From the cell containing the given text, extract its center point as [x, y] coordinate. 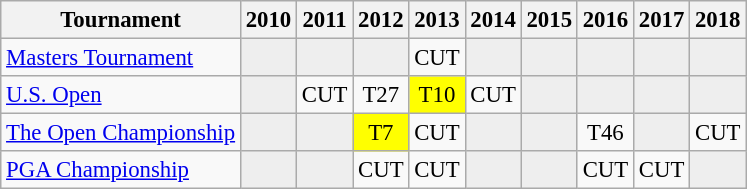
2010 [268, 20]
T7 [381, 133]
Tournament [121, 20]
PGA Championship [121, 170]
T10 [437, 95]
2014 [493, 20]
The Open Championship [121, 133]
2016 [605, 20]
2012 [381, 20]
2015 [549, 20]
T27 [381, 95]
T46 [605, 133]
2017 [661, 20]
U.S. Open [121, 95]
2013 [437, 20]
2011 [325, 20]
2018 [718, 20]
Masters Tournament [121, 58]
